Extract the (x, y) coordinate from the center of the cell holding the provided text.  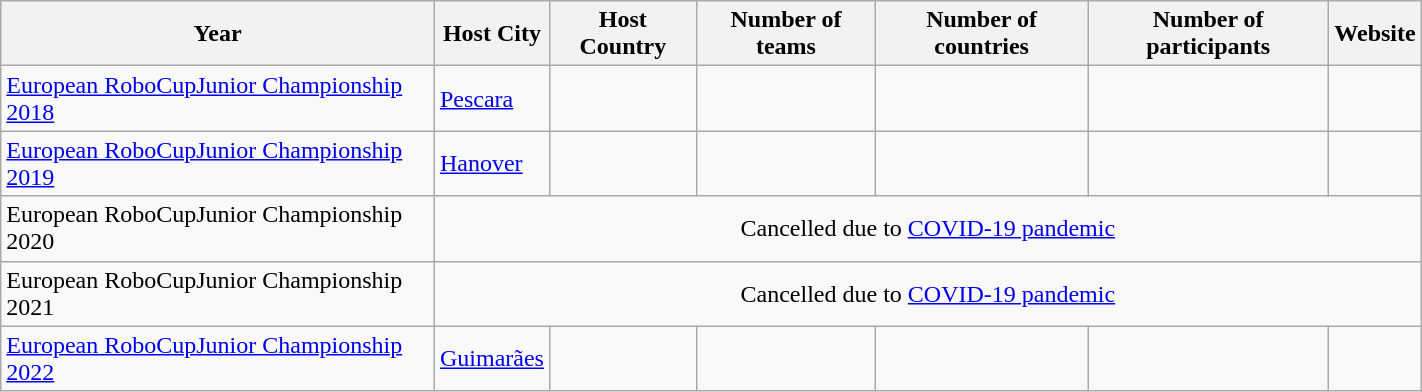
Number of countries (982, 34)
Number of participants (1208, 34)
Number of teams (786, 34)
European RoboCupJunior Championship 2020 (218, 228)
European RoboCupJunior Championship 2021 (218, 294)
Guimarães (492, 358)
Year (218, 34)
Host Country (622, 34)
Host City (492, 34)
Hanover (492, 164)
European RoboCupJunior Championship 2018 (218, 98)
Pescara (492, 98)
European RoboCupJunior Championship 2019 (218, 164)
European RoboCupJunior Championship 2022 (218, 358)
Website (1375, 34)
